Return the [x, y] coordinate for the center point of the cell that contains the specified text.  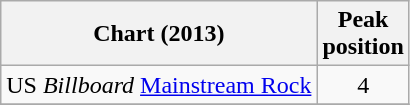
US Billboard Mainstream Rock [159, 85]
Peakposition [363, 34]
4 [363, 85]
Chart (2013) [159, 34]
